Determine the (X, Y) coordinate at the center of the cell enclosing the given text.  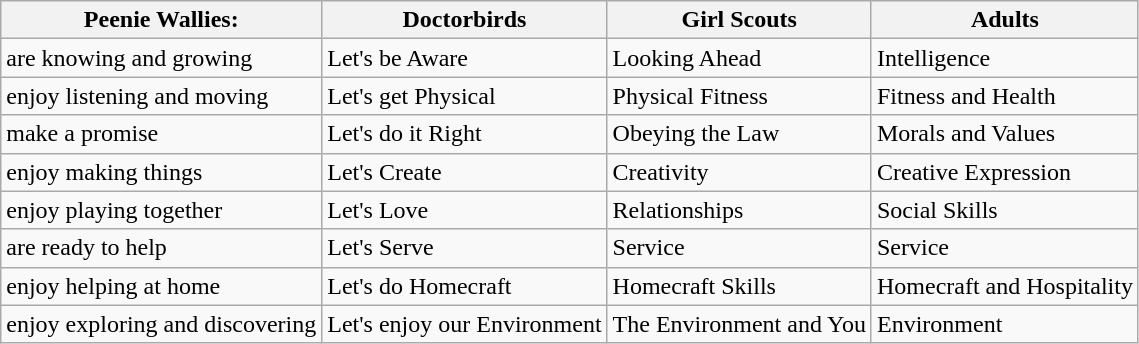
enjoy exploring and discovering (162, 324)
Morals and Values (1004, 134)
Creativity (739, 172)
Homecraft Skills (739, 286)
Looking Ahead (739, 58)
Intelligence (1004, 58)
are knowing and growing (162, 58)
Let's be Aware (464, 58)
are ready to help (162, 248)
Let's Serve (464, 248)
Let's do it Right (464, 134)
Physical Fitness (739, 96)
Let's get Physical (464, 96)
Fitness and Health (1004, 96)
Environment (1004, 324)
Social Skills (1004, 210)
enjoy playing together (162, 210)
Peenie Wallies: (162, 20)
enjoy listening and moving (162, 96)
Let's enjoy our Environment (464, 324)
Obeying the Law (739, 134)
Homecraft and Hospitality (1004, 286)
Doctorbirds (464, 20)
Adults (1004, 20)
make a promise (162, 134)
Let's Create (464, 172)
Relationships (739, 210)
enjoy helping at home (162, 286)
Girl Scouts (739, 20)
Let's do Homecraft (464, 286)
enjoy making things (162, 172)
The Environment and You (739, 324)
Creative Expression (1004, 172)
Let's Love (464, 210)
